From the cell containing the given text, extract its center point as [x, y] coordinate. 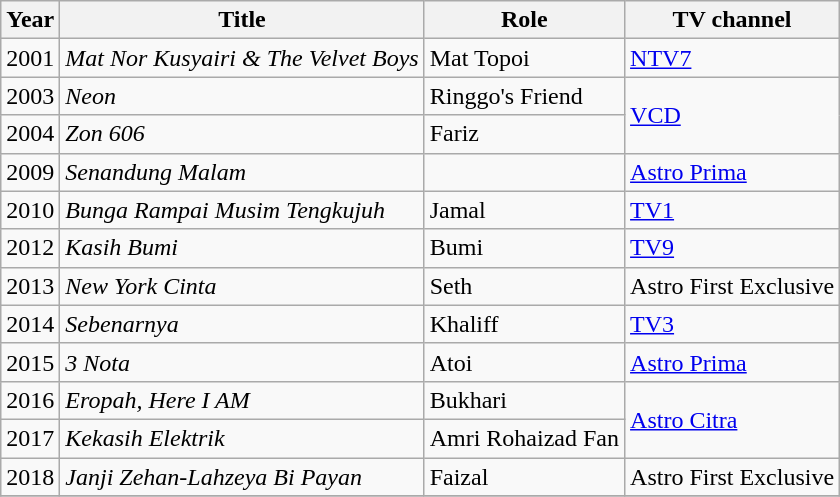
2013 [30, 286]
TV9 [732, 248]
Title [242, 20]
Mat Topoi [524, 58]
Seth [524, 286]
TV1 [732, 210]
Amri Rohaizad Fan [524, 438]
Atoi [524, 362]
Astro Citra [732, 419]
NTV7 [732, 58]
Mat Nor Kusyairi & The Velvet Boys [242, 58]
Year [30, 20]
Neon [242, 96]
2016 [30, 400]
2017 [30, 438]
Bumi [524, 248]
TV3 [732, 324]
2012 [30, 248]
Zon 606 [242, 134]
Ringgo's Friend [524, 96]
Khaliff [524, 324]
Bunga Rampai Musim Tengkujuh [242, 210]
TV channel [732, 20]
Jamal [524, 210]
Role [524, 20]
Eropah, Here I AM [242, 400]
2010 [30, 210]
Kekasih Elektrik [242, 438]
2014 [30, 324]
Fariz [524, 134]
2003 [30, 96]
VCD [732, 115]
2015 [30, 362]
3 Nota [242, 362]
2004 [30, 134]
2018 [30, 477]
New York Cinta [242, 286]
Bukhari [524, 400]
Senandung Malam [242, 172]
Kasih Bumi [242, 248]
2001 [30, 58]
Sebenarnya [242, 324]
2009 [30, 172]
Faizal [524, 477]
Janji Zehan-Lahzeya Bi Payan [242, 477]
